Output the [X, Y] coordinate of the center of the cell containing the given text.  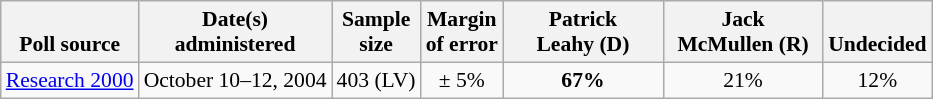
October 10–12, 2004 [236, 80]
403 (LV) [376, 80]
Undecided [877, 32]
Research 2000 [70, 80]
PatrickLeahy (D) [583, 32]
12% [877, 80]
21% [743, 80]
Date(s)administered [236, 32]
Samplesize [376, 32]
JackMcMullen (R) [743, 32]
Marginof error [462, 32]
67% [583, 80]
Poll source [70, 32]
± 5% [462, 80]
